Identify which cell holds the provided text, then report its [x, y] central coordinate. 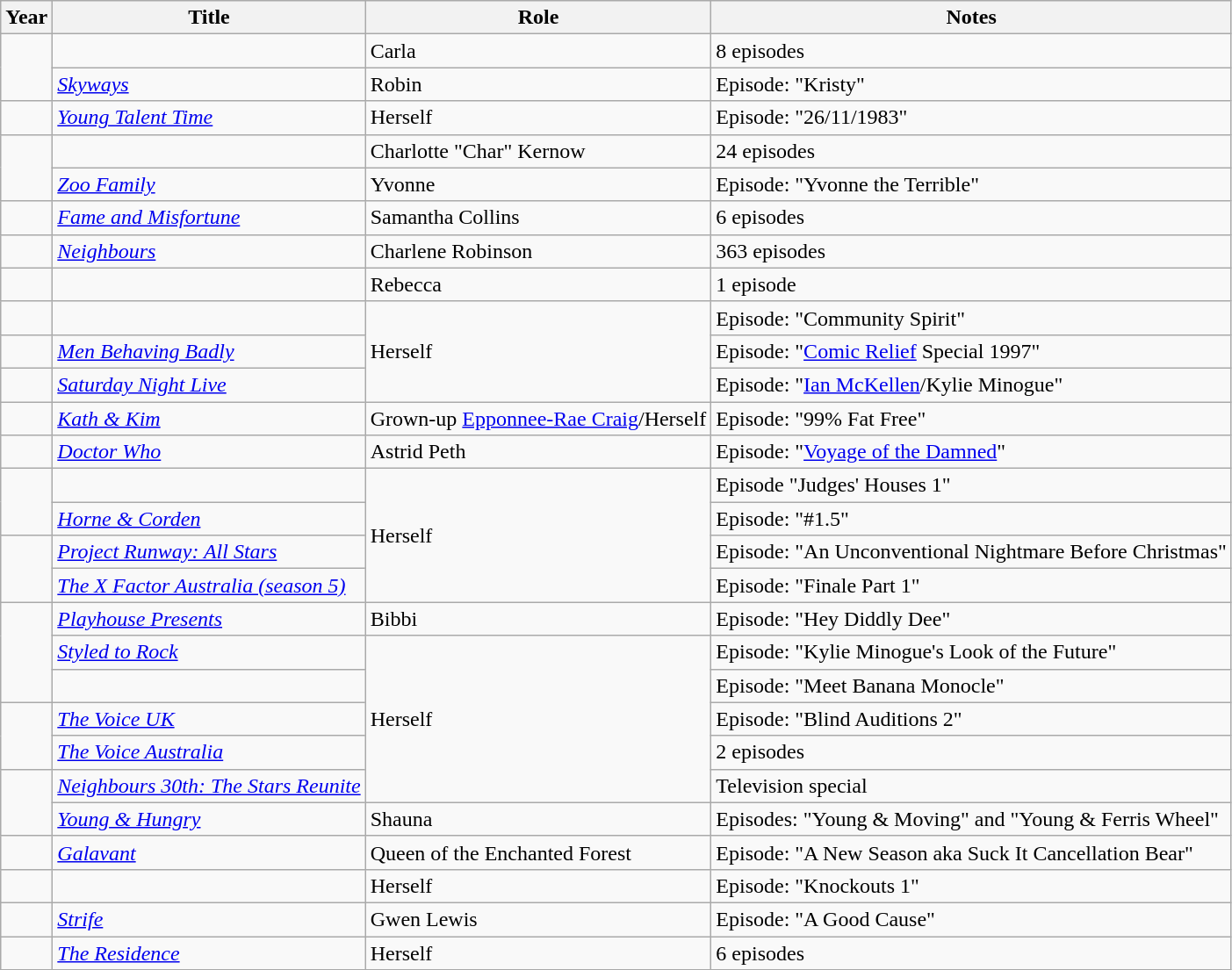
Episodes: "Young & Moving" and "Young & Ferris Wheel" [971, 819]
24 episodes [971, 151]
Episode: "Hey Diddly Dee" [971, 619]
Episode: "26/11/1983" [971, 118]
Robin [538, 84]
Project Runway: All Stars [209, 552]
363 episodes [971, 251]
Samantha Collins [538, 218]
Notes [971, 18]
Grown-up Epponnee-Rae Craig/Herself [538, 419]
Styled to Rock [209, 652]
Episode: "Knockouts 1" [971, 886]
The Voice Australia [209, 752]
Episode: "Meet Banana Monocle" [971, 686]
The Residence [209, 952]
Rebecca [538, 284]
Title [209, 18]
Episode: "Voyage of the Damned" [971, 452]
Charlene Robinson [538, 251]
Year [26, 18]
Role [538, 18]
Strife [209, 919]
Episode: "Yvonne the Terrible" [971, 184]
Zoo Family [209, 184]
Episode: "An Unconventional Nightmare Before Christmas" [971, 552]
Episode: "99% Fat Free" [971, 419]
Queen of the Enchanted Forest [538, 852]
Galavant [209, 852]
Fame and Misfortune [209, 218]
Episode: "Community Spirit" [971, 318]
Young Talent Time [209, 118]
The X Factor Australia (season 5) [209, 586]
Young & Hungry [209, 819]
Astrid Peth [538, 452]
Playhouse Presents [209, 619]
Doctor Who [209, 452]
2 episodes [971, 752]
Neighbours [209, 251]
Episode: "Kylie Minogue's Look of the Future" [971, 652]
Episode: "Blind Auditions 2" [971, 719]
The Voice UK [209, 719]
Gwen Lewis [538, 919]
Men Behaving Badly [209, 351]
Yvonne [538, 184]
Episode: "A Good Cause" [971, 919]
Charlotte "Char" Kernow [538, 151]
Television special [971, 786]
Saturday Night Live [209, 384]
Episode: "A New Season aka Suck It Cancellation Bear" [971, 852]
Skyways [209, 84]
Horne & Corden [209, 519]
Kath & Kim [209, 419]
Episode: "Ian McKellen/Kylie Minogue" [971, 384]
Carla [538, 51]
Episode: "#1.5" [971, 519]
Episode: "Kristy" [971, 84]
Episode: "Finale Part 1" [971, 586]
Episode "Judges' Houses 1" [971, 485]
8 episodes [971, 51]
Bibbi [538, 619]
Shauna [538, 819]
Neighbours 30th: The Stars Reunite [209, 786]
1 episode [971, 284]
Episode: "Comic Relief Special 1997" [971, 351]
